Locate the cell with the specified text and output its [X, Y] center coordinate. 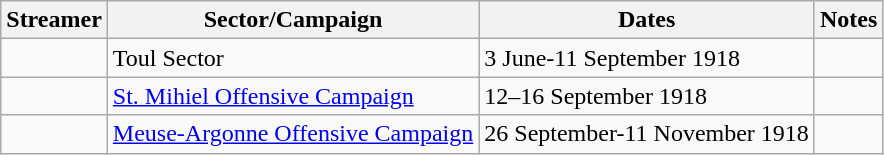
Streamer [54, 20]
St. Mihiel Offensive Campaign [292, 96]
12–16 September 1918 [647, 96]
3 June-11 September 1918 [647, 58]
Sector/Campaign [292, 20]
26 September-11 November 1918 [647, 134]
Dates [647, 20]
Toul Sector [292, 58]
Meuse-Argonne Offensive Campaign [292, 134]
Notes [848, 20]
